Extract the (x, y) coordinate from the center of the cell holding the provided text.  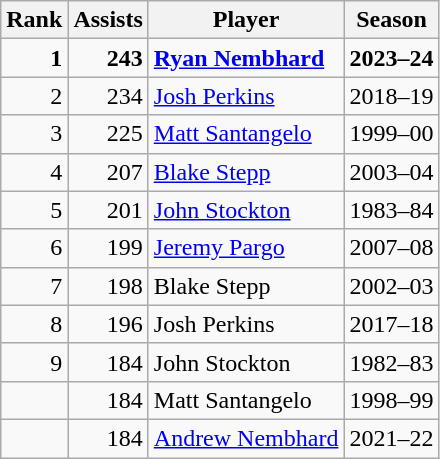
9 (34, 362)
1998–99 (392, 400)
234 (108, 96)
196 (108, 324)
Ryan Nembhard (246, 58)
243 (108, 58)
5 (34, 210)
2002–03 (392, 286)
199 (108, 248)
7 (34, 286)
1983–84 (392, 210)
Rank (34, 20)
Jeremy Pargo (246, 248)
198 (108, 286)
Player (246, 20)
1999–00 (392, 134)
2023–24 (392, 58)
207 (108, 172)
2 (34, 96)
1 (34, 58)
6 (34, 248)
4 (34, 172)
2007–08 (392, 248)
1982–83 (392, 362)
2017–18 (392, 324)
Season (392, 20)
Andrew Nembhard (246, 438)
201 (108, 210)
2021–22 (392, 438)
225 (108, 134)
2018–19 (392, 96)
Assists (108, 20)
8 (34, 324)
2003–04 (392, 172)
3 (34, 134)
